Scan for the cell matching the given text and deliver its [x, y] coordinate at center. 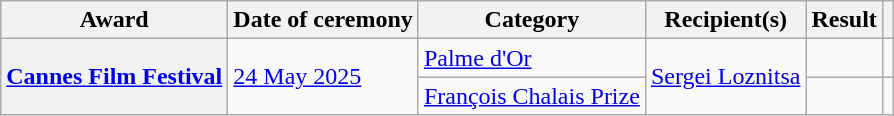
Recipient(s) [726, 20]
Date of ceremony [324, 20]
Award [114, 20]
François Chalais Prize [532, 96]
Palme d'Or [532, 58]
24 May 2025 [324, 77]
Result [844, 20]
Category [532, 20]
Sergei Loznitsa [726, 77]
Cannes Film Festival [114, 77]
